Output the [x, y] coordinate of the center of the cell containing the given text.  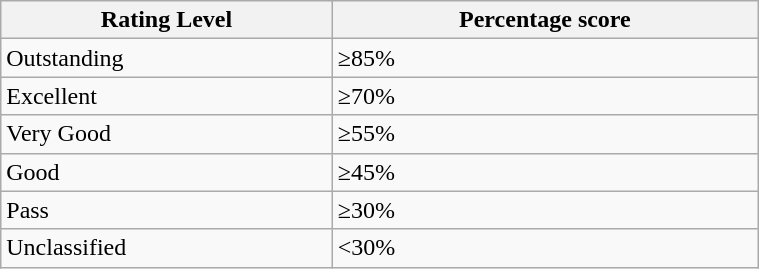
<30% [544, 248]
≥55% [544, 134]
Unclassified [166, 248]
Excellent [166, 96]
Percentage score [544, 20]
Outstanding [166, 58]
≥45% [544, 172]
≥30% [544, 210]
≥70% [544, 96]
≥85% [544, 58]
Very Good [166, 134]
Rating Level [166, 20]
Good [166, 172]
Pass [166, 210]
